Search for the cell housing the specified text and yield its [X, Y] center coordinate. 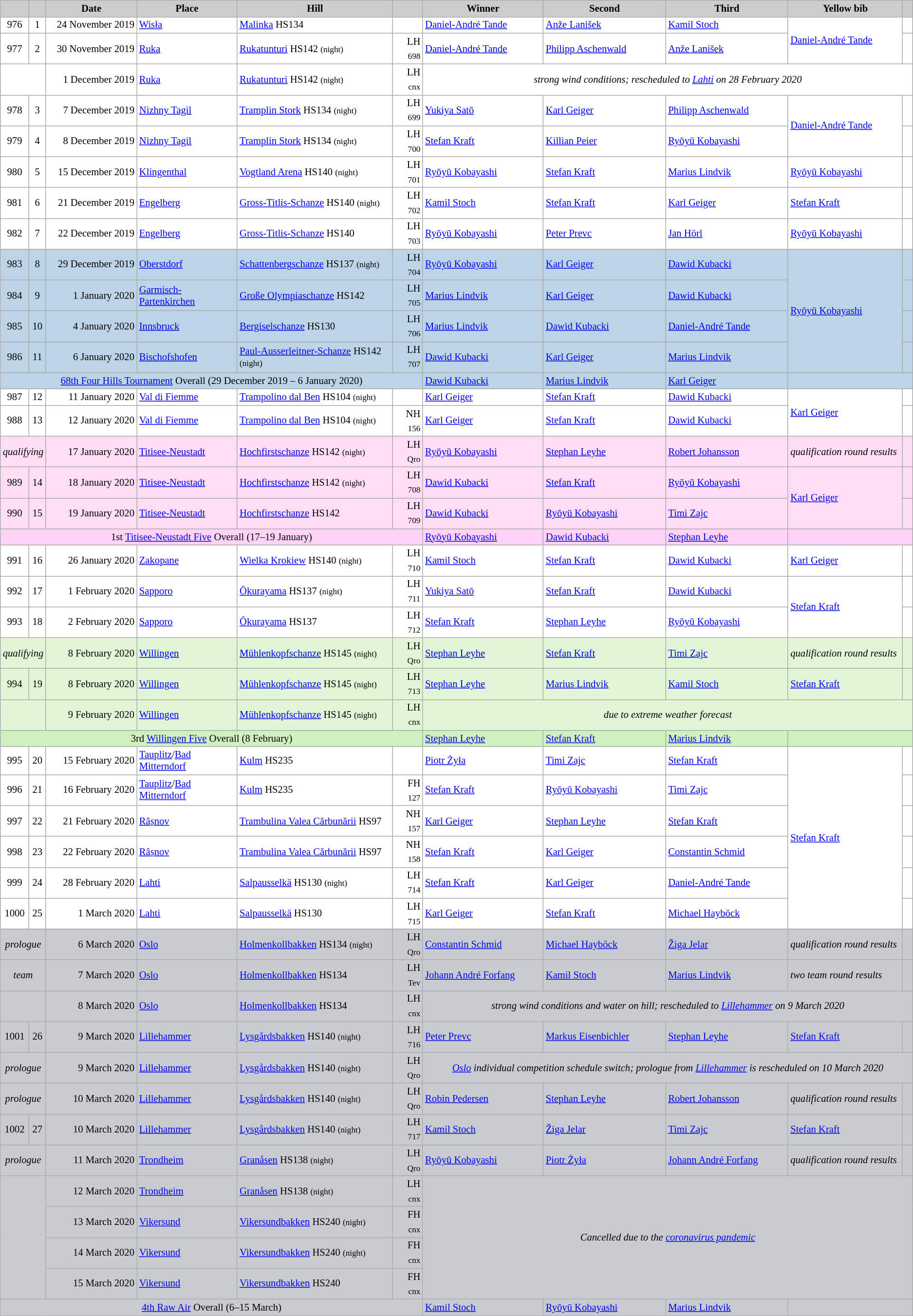
Malinka HS134 [315, 25]
981 [15, 202]
980 [15, 172]
29 December 2019 [92, 265]
19 [37, 683]
LH 699 [408, 110]
20 [37, 761]
1 [37, 25]
9 [37, 295]
NH 157 [408, 821]
1 February 2020 [92, 591]
LH 698 [408, 49]
LH 709 [408, 513]
16 February 2020 [92, 790]
982 [15, 234]
Zakopane [187, 561]
1001 [15, 1037]
990 [15, 513]
993 [15, 622]
Klingenthal [187, 172]
Bischofshofen [187, 357]
27 [37, 1129]
998 [15, 852]
7 March 2020 [92, 975]
Gross-Titlis-Schanze HS140 [315, 234]
1 December 2019 [92, 79]
4 January 2020 [92, 326]
16 [37, 561]
976 [15, 25]
994 [15, 683]
Innsbruck [187, 326]
Markus Eisenbichler [605, 1037]
13 March 2020 [92, 1222]
LH 701 [408, 172]
22 December 2019 [92, 234]
24 [37, 883]
977 [15, 49]
Ōkurayama HS137 [315, 622]
Salpausselkä HS130 [315, 913]
9 February 2020 [92, 714]
Schattenbergschanze HS137 (night) [315, 265]
strong wind conditions and water on hill; rescheduled to Lillehammer on 9 March 2020 [668, 1005]
Vogtland Arena HS140 (night) [315, 172]
4th Raw Air Overall (6–15 March) [211, 1307]
Holmenkollbakken HS134 (night) [315, 944]
14 March 2020 [92, 1253]
17 January 2020 [92, 452]
LH 717 [408, 1129]
Wisła [187, 25]
995 [15, 761]
18 January 2020 [92, 482]
15 February 2020 [92, 761]
LH 707 [408, 357]
Jan Hörl [727, 234]
LH 711 [408, 591]
6 January 2020 [92, 357]
987 [15, 397]
Salpausselkä HS130 (night) [315, 883]
Hill [315, 8]
11 [37, 357]
Garmisch-Partenkirchen [187, 295]
15 March 2020 [92, 1284]
8 March 2020 [92, 1005]
25 [37, 913]
Paul-Ausserleitner-Schanze HS142 (night) [315, 357]
Cancelled due to the coronavirus pandemic [668, 1238]
68th Four Hills Tournament Overall (29 December 2019 – 6 January 2020) [211, 381]
23 [37, 852]
LH 704 [408, 265]
Yellow bib [845, 8]
996 [15, 790]
Second [605, 8]
7 December 2019 [92, 110]
LH 713 [408, 683]
1002 [15, 1129]
999 [15, 883]
Winner [483, 8]
984 [15, 295]
Ōkurayama HS137 (night) [315, 591]
Wielka Krokiew HS140 (night) [315, 561]
11 January 2020 [92, 397]
2 February 2020 [92, 622]
992 [15, 591]
LH Tev [408, 975]
NH 158 [408, 852]
Place [187, 8]
Oberstdorf [187, 265]
15 December 2019 [92, 172]
3 [37, 110]
two team round results [845, 975]
Große Olympiaschanze HS142 [315, 295]
LH 700 [408, 141]
989 [15, 482]
8 December 2019 [92, 141]
6 March 2020 [92, 944]
15 [37, 513]
988 [15, 420]
Gross-Titlis-Schanze HS140 (night) [315, 202]
Vikersundbakken HS240 [315, 1284]
Robin Pedersen [483, 1098]
2 [37, 49]
7 [37, 234]
Hochfirstschanze HS142 [315, 513]
LH 716 [408, 1037]
strong wind conditions; rescheduled to Lahti on 28 February 2020 [668, 79]
983 [15, 265]
1000 [15, 913]
LH 706 [408, 326]
4 [37, 141]
21 February 2020 [92, 821]
LH 702 [408, 202]
19 January 2020 [92, 513]
985 [15, 326]
LH 705 [408, 295]
LH 712 [408, 622]
24 November 2019 [92, 25]
LH 708 [408, 482]
LH 703 [408, 234]
10 [37, 326]
1 March 2020 [92, 913]
Third [727, 8]
5 [37, 172]
986 [15, 357]
17 [37, 591]
21 December 2019 [92, 202]
1st Titisee-Neustadt Five Overall (17–19 January) [211, 537]
26 [37, 1037]
28 February 2020 [92, 883]
22 [37, 821]
Oslo individual competition schedule switch; prologue from Lillehammer is rescheduled on 10 March 2020 [668, 1068]
LH 715 [408, 913]
6 [37, 202]
979 [15, 141]
FH 127 [408, 790]
13 [37, 420]
11 March 2020 [92, 1160]
LH 714 [408, 883]
3rd Willingen Five Overall (8 February) [211, 738]
12 March 2020 [92, 1191]
LH 710 [408, 561]
18 [37, 622]
Killian Peier [605, 141]
Date [92, 8]
978 [15, 110]
NH 156 [408, 420]
997 [15, 821]
22 February 2020 [92, 852]
12 January 2020 [92, 420]
30 November 2019 [92, 49]
14 [37, 482]
21 [37, 790]
1 January 2020 [92, 295]
991 [15, 561]
team [23, 975]
8 [37, 265]
Bergiselschanze HS130 [315, 326]
12 [37, 397]
due to extreme weather forecast [668, 714]
26 January 2020 [92, 561]
